Search for the cell housing the specified text and yield its (X, Y) center coordinate. 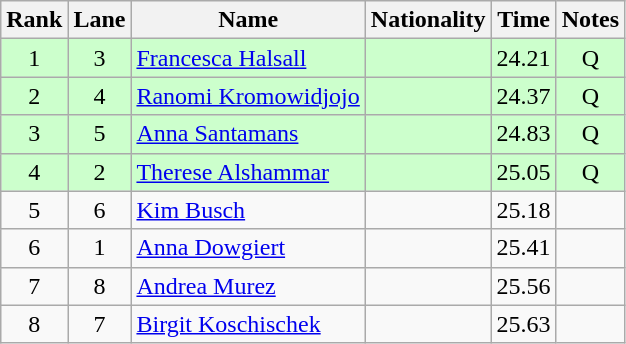
Andrea Murez (248, 286)
Anna Dowgiert (248, 248)
25.05 (524, 172)
Notes (590, 20)
25.63 (524, 324)
Anna Santamans (248, 134)
Lane (100, 20)
25.41 (524, 248)
Francesca Halsall (248, 58)
24.83 (524, 134)
Name (248, 20)
25.56 (524, 286)
Birgit Koschischek (248, 324)
24.37 (524, 96)
24.21 (524, 58)
25.18 (524, 210)
Therese Alshammar (248, 172)
Time (524, 20)
Nationality (428, 20)
Ranomi Kromowidjojo (248, 96)
Rank (34, 20)
Kim Busch (248, 210)
